Provide the (X, Y) coordinate of the cell's center where the given text is located.  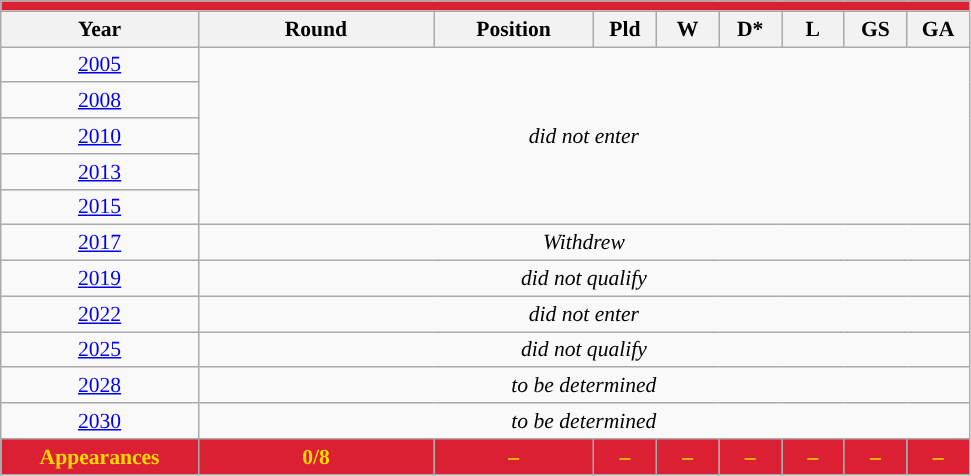
2028 (100, 386)
GA (938, 29)
2015 (100, 207)
Appearances (100, 457)
2019 (100, 279)
Year (100, 29)
Round (316, 29)
Withdrew (584, 243)
2017 (100, 243)
2010 (100, 136)
W (688, 29)
2030 (100, 421)
GS (876, 29)
2025 (100, 350)
L (814, 29)
2013 (100, 172)
2005 (100, 65)
2008 (100, 101)
Position (514, 29)
Pld (626, 29)
D* (750, 29)
0/8 (316, 457)
2022 (100, 314)
